Capture the cell that displays the provided text and extract its [X, Y] central coordinate. 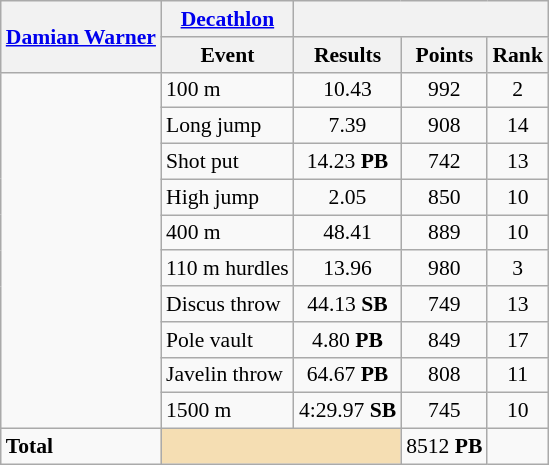
Total [81, 447]
400 m [228, 233]
10.43 [348, 90]
4.80 PB [348, 340]
889 [444, 233]
8512 PB [444, 447]
44.13 SB [348, 304]
3 [518, 269]
Pole vault [228, 340]
110 m hurdles [228, 269]
749 [444, 304]
Rank [518, 55]
1500 m [228, 411]
14.23 PB [348, 162]
Decathlon [228, 19]
7.39 [348, 126]
Javelin throw [228, 375]
4:29.97 SB [348, 411]
908 [444, 126]
Long jump [228, 126]
Discus throw [228, 304]
100 m [228, 90]
14 [518, 126]
Shot put [228, 162]
11 [518, 375]
980 [444, 269]
64.67 PB [348, 375]
17 [518, 340]
742 [444, 162]
13.96 [348, 269]
850 [444, 197]
48.41 [348, 233]
849 [444, 340]
Points [444, 55]
Event [228, 55]
2 [518, 90]
745 [444, 411]
High jump [228, 197]
992 [444, 90]
2.05 [348, 197]
Damian Warner [81, 36]
808 [444, 375]
Results [348, 55]
